Determine the [x, y] coordinate at the center of the cell enclosing the given text.  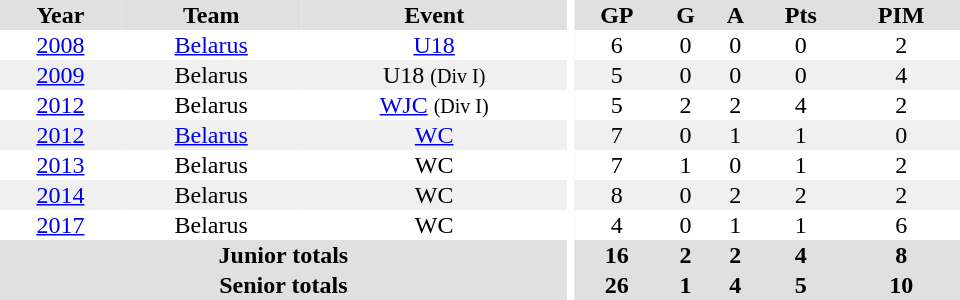
Team [212, 15]
A [735, 15]
2008 [60, 45]
2014 [60, 195]
2013 [60, 165]
Year [60, 15]
Senior totals [284, 285]
G [686, 15]
PIM [901, 15]
WJC (Div I) [434, 105]
2009 [60, 75]
16 [617, 255]
Pts [800, 15]
26 [617, 285]
GP [617, 15]
Junior totals [284, 255]
Event [434, 15]
10 [901, 285]
U18 [434, 45]
2017 [60, 225]
U18 (Div I) [434, 75]
